Pinpoint the cell where the given text exists, returning its (x, y) midpoint coordinate. 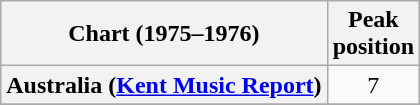
Chart (1975–1976) (164, 34)
7 (373, 85)
Australia (Kent Music Report) (164, 85)
Peakposition (373, 34)
